Identify which cell holds the provided text, then report its (X, Y) central coordinate. 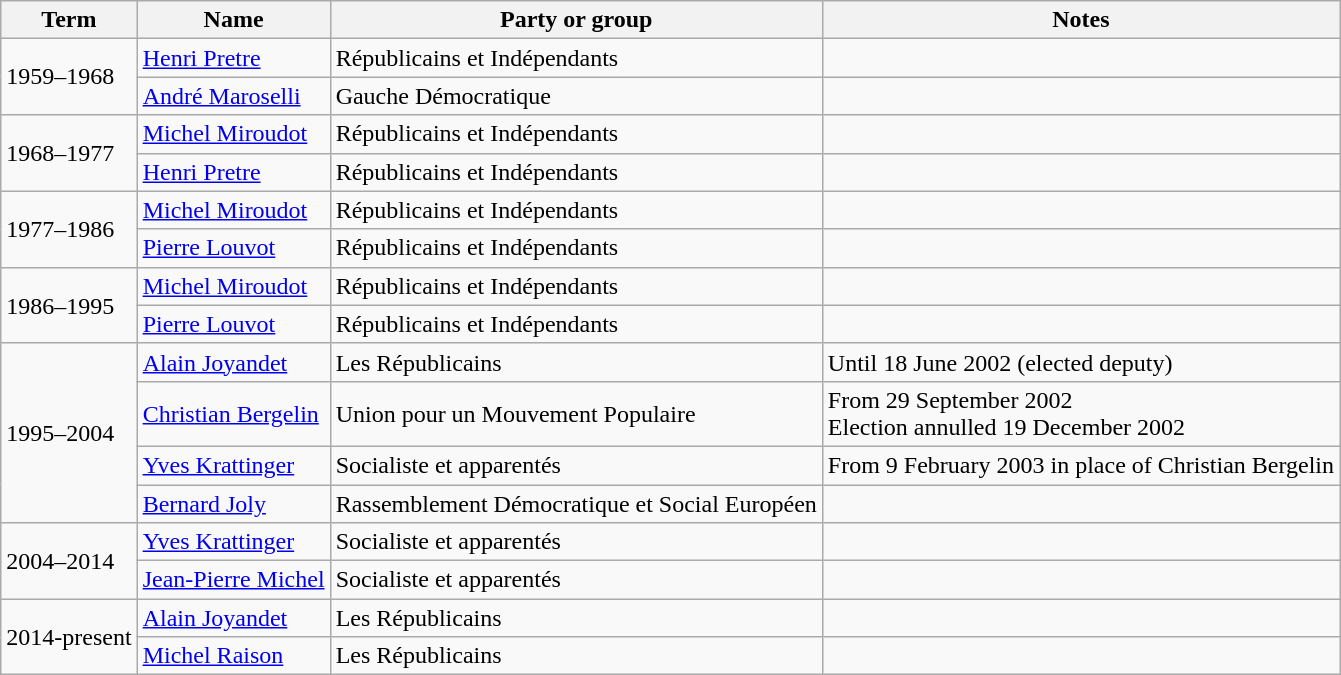
2014-present (69, 637)
Union pour un Mouvement Populaire (576, 414)
From 9 February 2003 in place of Christian Bergelin (1080, 465)
1959–1968 (69, 77)
From 29 September 2002Election annulled 19 December 2002 (1080, 414)
1986–1995 (69, 305)
1968–1977 (69, 153)
2004–2014 (69, 561)
André Maroselli (234, 96)
Michel Raison (234, 656)
1977–1986 (69, 229)
Rassemblement Démocratique et Social Européen (576, 503)
Notes (1080, 20)
Name (234, 20)
Bernard Joly (234, 503)
Until 18 June 2002 (elected deputy) (1080, 362)
Jean-Pierre Michel (234, 580)
Christian Bergelin (234, 414)
Party or group (576, 20)
Term (69, 20)
Gauche Démocratique (576, 96)
1995–2004 (69, 432)
